Provide the [x, y] coordinate of the cell's center where the given text is located.  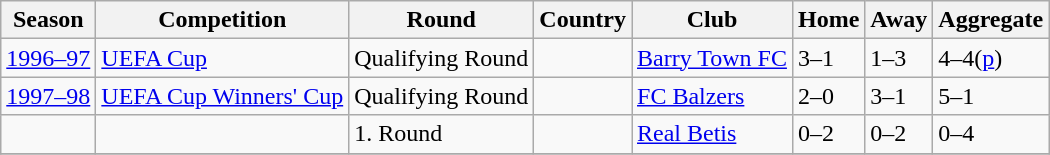
1997–98 [48, 96]
0–4 [991, 134]
UEFA Cup [222, 58]
Season [48, 20]
5–1 [991, 96]
Home [828, 20]
1996–97 [48, 58]
1–3 [899, 58]
Aggregate [991, 20]
Away [899, 20]
Barry Town FC [712, 58]
UEFA Cup Winners' Cup [222, 96]
1. Round [442, 134]
Club [712, 20]
4–4(p) [991, 58]
Competition [222, 20]
FC Balzers [712, 96]
Real Betis [712, 134]
Round [442, 20]
2–0 [828, 96]
Country [583, 20]
